Detect which cell encompasses the target text, then output its (X, Y) center coordinate. 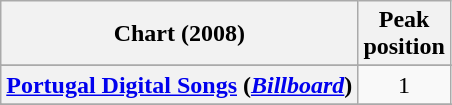
1 (404, 85)
Peakposition (404, 34)
Portugal Digital Songs (Billboard) (180, 85)
Chart (2008) (180, 34)
